Capture the cell that displays the provided text and extract its [x, y] central coordinate. 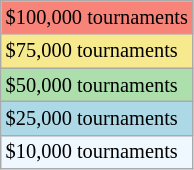
$25,000 tournaments [97, 118]
$50,000 tournaments [97, 85]
$75,000 tournaments [97, 51]
$100,000 tournaments [97, 17]
$10,000 tournaments [97, 152]
